Find where the given text appears and provide that cell's center as (X, Y) coordinate. 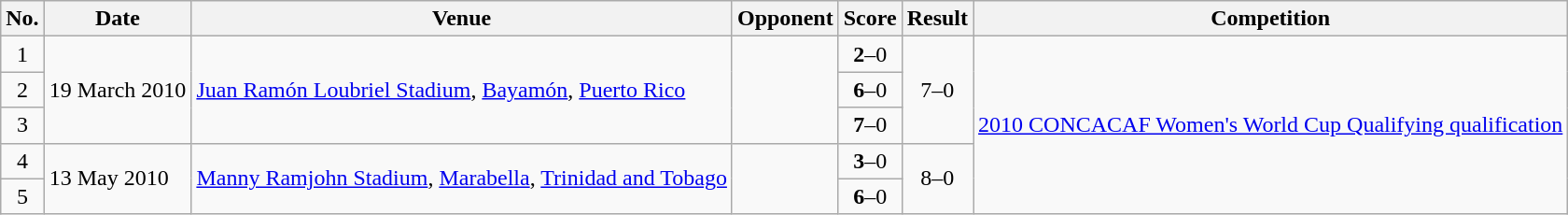
13 May 2010 (118, 179)
4 (22, 161)
Date (118, 19)
Competition (1271, 19)
Score (870, 19)
2 (22, 90)
1 (22, 54)
Venue (462, 19)
5 (22, 196)
8–0 (937, 179)
Result (937, 19)
Opponent (785, 19)
Juan Ramón Loubriel Stadium, Bayamón, Puerto Rico (462, 90)
No. (22, 19)
19 March 2010 (118, 90)
3–0 (870, 161)
3 (22, 125)
2010 CONCACAF Women's World Cup Qualifying qualification (1271, 125)
Manny Ramjohn Stadium, Marabella, Trinidad and Tobago (462, 179)
2–0 (870, 54)
